Output the (X, Y) coordinate of the center of the cell containing the given text.  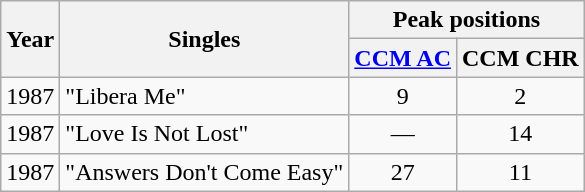
Singles (204, 39)
27 (403, 172)
"Libera Me" (204, 96)
Year (30, 39)
14 (520, 134)
2 (520, 96)
Peak positions (466, 20)
"Love Is Not Lost" (204, 134)
9 (403, 96)
CCM CHR (520, 58)
"Answers Don't Come Easy" (204, 172)
11 (520, 172)
— (403, 134)
CCM AC (403, 58)
